Output the (X, Y) coordinate of the center of the cell containing the given text.  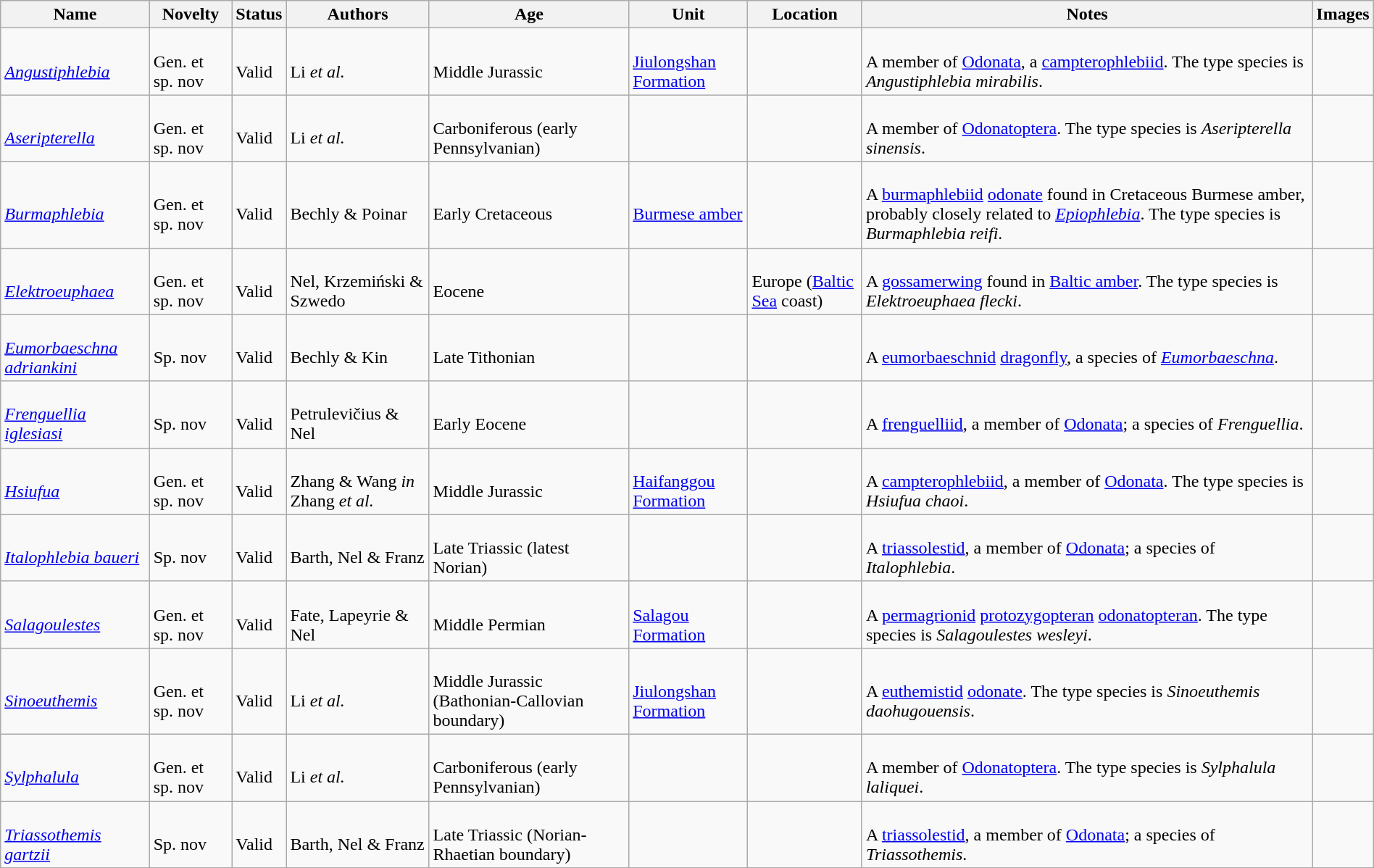
A gossamerwing found in Baltic amber. The type species is Elektroeuphaea flecki. (1087, 281)
Late Triassic (Norian-Rhaetian boundary) (529, 835)
A campterophlebiid, a member of Odonata. The type species is Hsiufua chaoi. (1087, 481)
A eumorbaeschnid dragonfly, a species of Eumorbaeschna. (1087, 348)
Elektroeuphaea (75, 281)
Sylphalula (75, 767)
Name (75, 14)
Angustiphlebia (75, 62)
Europe (Baltic Sea coast) (805, 281)
Burmese amber (688, 204)
Notes (1087, 14)
Status (259, 14)
Salagoulestes (75, 614)
A frenguelliid, a member of Odonata; a species of Frenguellia. (1087, 414)
Aseripterella (75, 128)
Location (805, 14)
Middle Jurassic (Bathonian-Callovian boundary) (529, 691)
Bechly & Poinar (358, 204)
Fate, Lapeyrie & Nel (358, 614)
A burmaphlebiid odonate found in Cretaceous Burmese amber, probably closely related to Epiophlebia. The type species is Burmaphlebia reifi. (1087, 204)
A member of Odonata, a campterophlebiid. The type species is Angustiphlebia mirabilis. (1087, 62)
Bechly & Kin (358, 348)
A permagrionid protozygopteran odonatopteran. The type species is Salagoulestes wesleyi. (1087, 614)
A member of Odonatoptera. The type species is Sylphalula laliquei. (1087, 767)
A member of Odonatoptera. The type species is Aseripterella sinensis. (1087, 128)
Nel, Krzemiński & Szwedo (358, 281)
Authors (358, 14)
Unit (688, 14)
Eumorbaeschna adriankini (75, 348)
Zhang & Wang in Zhang et al. (358, 481)
Early Cretaceous (529, 204)
Early Eocene (529, 414)
Age (529, 14)
Burmaphlebia (75, 204)
Salagou Formation (688, 614)
Petrulevičius & Nel (358, 414)
Novelty (191, 14)
Italophlebia baueri (75, 548)
A euthemistid odonate. The type species is Sinoeuthemis daohugouensis. (1087, 691)
Haifanggou Formation (688, 481)
Hsiufua (75, 481)
Eocene (529, 281)
Frenguellia iglesiasi (75, 414)
A triassolestid, a member of Odonata; a species of Triassothemis. (1087, 835)
Late Tithonian (529, 348)
A triassolestid, a member of Odonata; a species of Italophlebia. (1087, 548)
Middle Permian (529, 614)
Late Triassic (latest Norian) (529, 548)
Images (1343, 14)
Sinoeuthemis (75, 691)
Triassothemis gartzii (75, 835)
